Pinpoint the cell where the given text exists, returning its [x, y] midpoint coordinate. 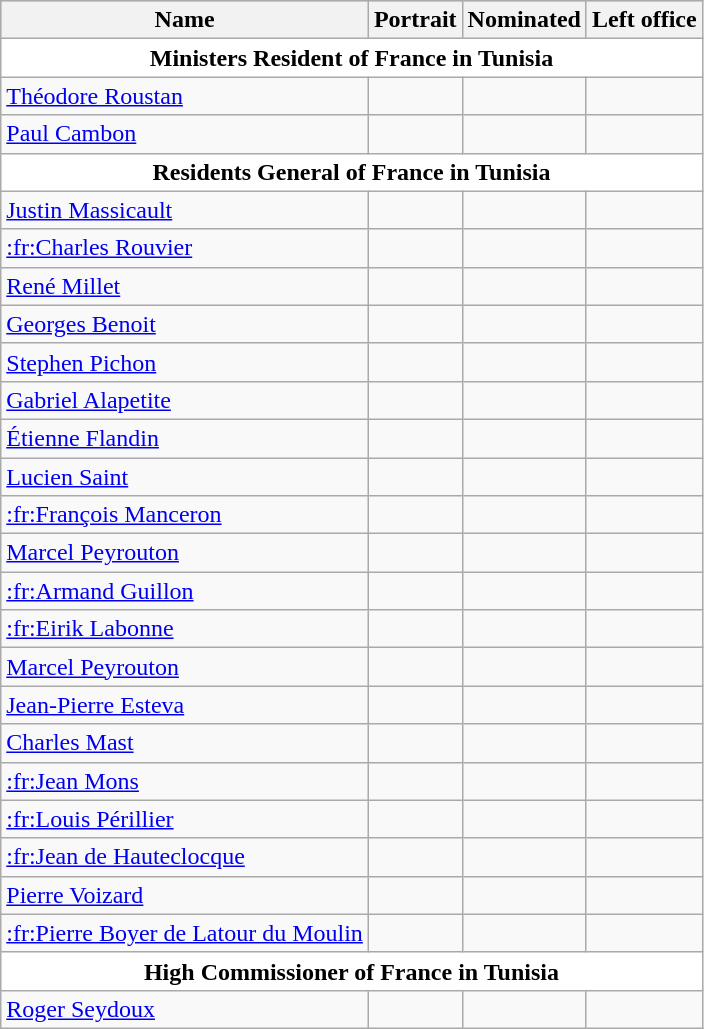
Portrait [415, 20]
:fr:Charles Rouvier [185, 248]
Théodore Roustan [185, 96]
:fr:Armand Guillon [185, 591]
:fr:Eirik Labonne [185, 629]
Ministers Resident of France in Tunisia [352, 58]
Roger Seydoux [185, 1009]
Residents General of France in Tunisia [352, 172]
Name [185, 20]
Stephen Pichon [185, 362]
René Millet [185, 286]
:fr:François Manceron [185, 515]
Georges Benoit [185, 324]
:fr:Jean Mons [185, 781]
Charles Mast [185, 743]
:fr:Louis Périllier [185, 819]
Paul Cambon [185, 134]
Justin Massicault [185, 210]
:fr:Pierre Boyer de Latour du Moulin [185, 933]
Nominated [524, 20]
Jean-Pierre Esteva [185, 705]
Pierre Voizard [185, 895]
Gabriel Alapetite [185, 400]
Lucien Saint [185, 477]
Left office [644, 20]
:fr:Jean de Hauteclocque [185, 857]
High Commissioner of France in Tunisia [352, 971]
Étienne Flandin [185, 438]
